Locate the cell with the specified text and output its (X, Y) center coordinate. 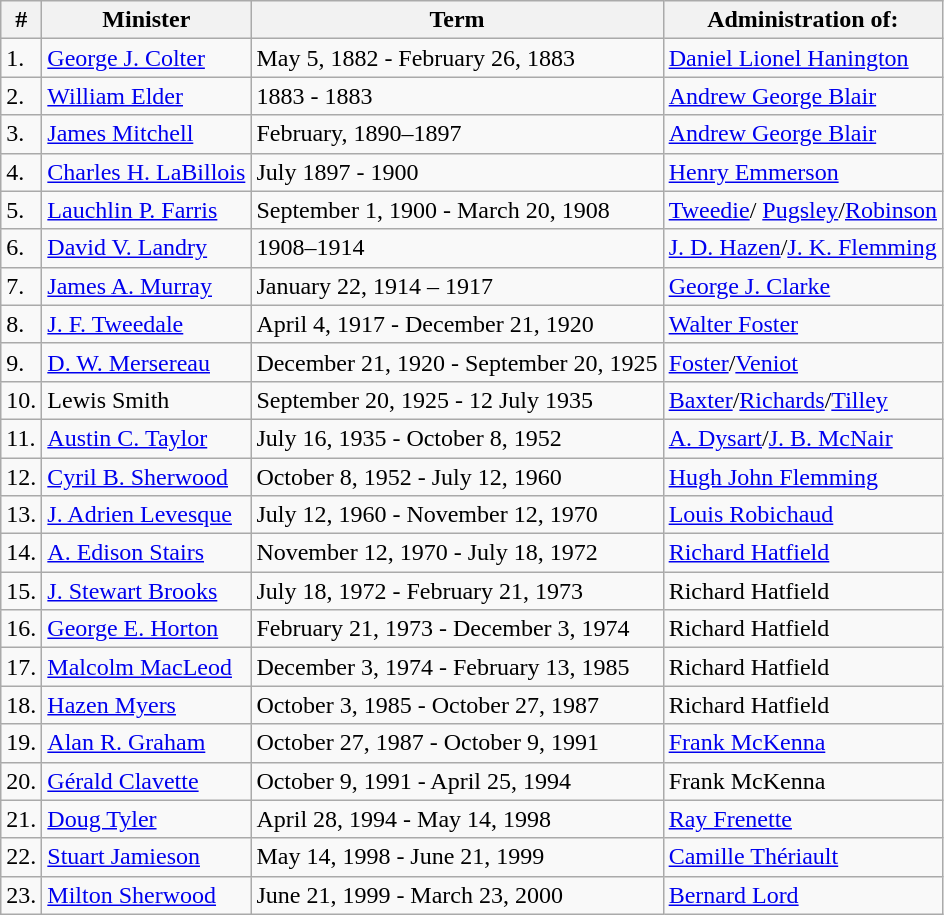
Walter Foster (802, 324)
James Mitchell (146, 134)
16. (22, 629)
June 21, 1999 - March 23, 2000 (457, 895)
James A. Murray (146, 286)
J. Stewart Brooks (146, 591)
Minister (146, 20)
9. (22, 362)
14. (22, 553)
July 12, 1960 - November 12, 1970 (457, 515)
February, 1890–1897 (457, 134)
George J. Clarke (802, 286)
April 4, 1917 - December 21, 1920 (457, 324)
10. (22, 400)
Alan R. Graham (146, 743)
Daniel Lionel Hanington (802, 58)
Milton Sherwood (146, 895)
September 20, 1925 - 12 July 1935 (457, 400)
19. (22, 743)
December 3, 1974 - February 13, 1985 (457, 667)
Gérald Clavette (146, 781)
Hazen Myers (146, 705)
Camille Thériault (802, 857)
12. (22, 477)
July 1897 - 1900 (457, 172)
October 9, 1991 - April 25, 1994 (457, 781)
October 3, 1985 - October 27, 1987 (457, 705)
Charles H. LaBillois (146, 172)
July 18, 1972 - February 21, 1973 (457, 591)
Ray Frenette (802, 819)
George E. Horton (146, 629)
1883 - 1883 (457, 96)
1908–1914 (457, 248)
Bernard Lord (802, 895)
Hugh John Flemming (802, 477)
William Elder (146, 96)
8. (22, 324)
Tweedie/ Pugsley/Robinson (802, 210)
Foster/Veniot (802, 362)
3. (22, 134)
May 5, 1882 - February 26, 1883 (457, 58)
May 14, 1998 - June 21, 1999 (457, 857)
J. D. Hazen/J. K. Flemming (802, 248)
September 1, 1900 - March 20, 1908 (457, 210)
Henry Emmerson (802, 172)
Louis Robichaud (802, 515)
21. (22, 819)
A. Edison Stairs (146, 553)
4. (22, 172)
Lewis Smith (146, 400)
11. (22, 438)
J. F. Tweedale (146, 324)
January 22, 1914 – 1917 (457, 286)
October 8, 1952 - July 12, 1960 (457, 477)
13. (22, 515)
December 21, 1920 - September 20, 1925 (457, 362)
Administration of: (802, 20)
22. (22, 857)
Term (457, 20)
23. (22, 895)
18. (22, 705)
Baxter/Richards/Tilley (802, 400)
Stuart Jamieson (146, 857)
# (22, 20)
20. (22, 781)
February 21, 1973 - December 3, 1974 (457, 629)
J. Adrien Levesque (146, 515)
October 27, 1987 - October 9, 1991 (457, 743)
Malcolm MacLeod (146, 667)
Austin C. Taylor (146, 438)
November 12, 1970 - July 18, 1972 (457, 553)
A. Dysart/J. B. McNair (802, 438)
2. (22, 96)
George J. Colter (146, 58)
6. (22, 248)
April 28, 1994 - May 14, 1998 (457, 819)
July 16, 1935 - October 8, 1952 (457, 438)
7. (22, 286)
17. (22, 667)
Doug Tyler (146, 819)
Lauchlin P. Farris (146, 210)
15. (22, 591)
David V. Landry (146, 248)
1. (22, 58)
5. (22, 210)
D. W. Mersereau (146, 362)
Cyril B. Sherwood (146, 477)
